From the cell containing the given text, extract its center point as [x, y] coordinate. 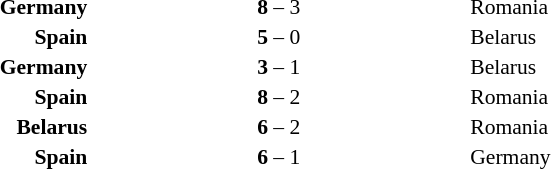
3 – 1 [278, 67]
5 – 0 [278, 37]
8 – 2 [278, 97]
6 – 2 [278, 127]
